Detect which cell encompasses the target text, then output its (X, Y) center coordinate. 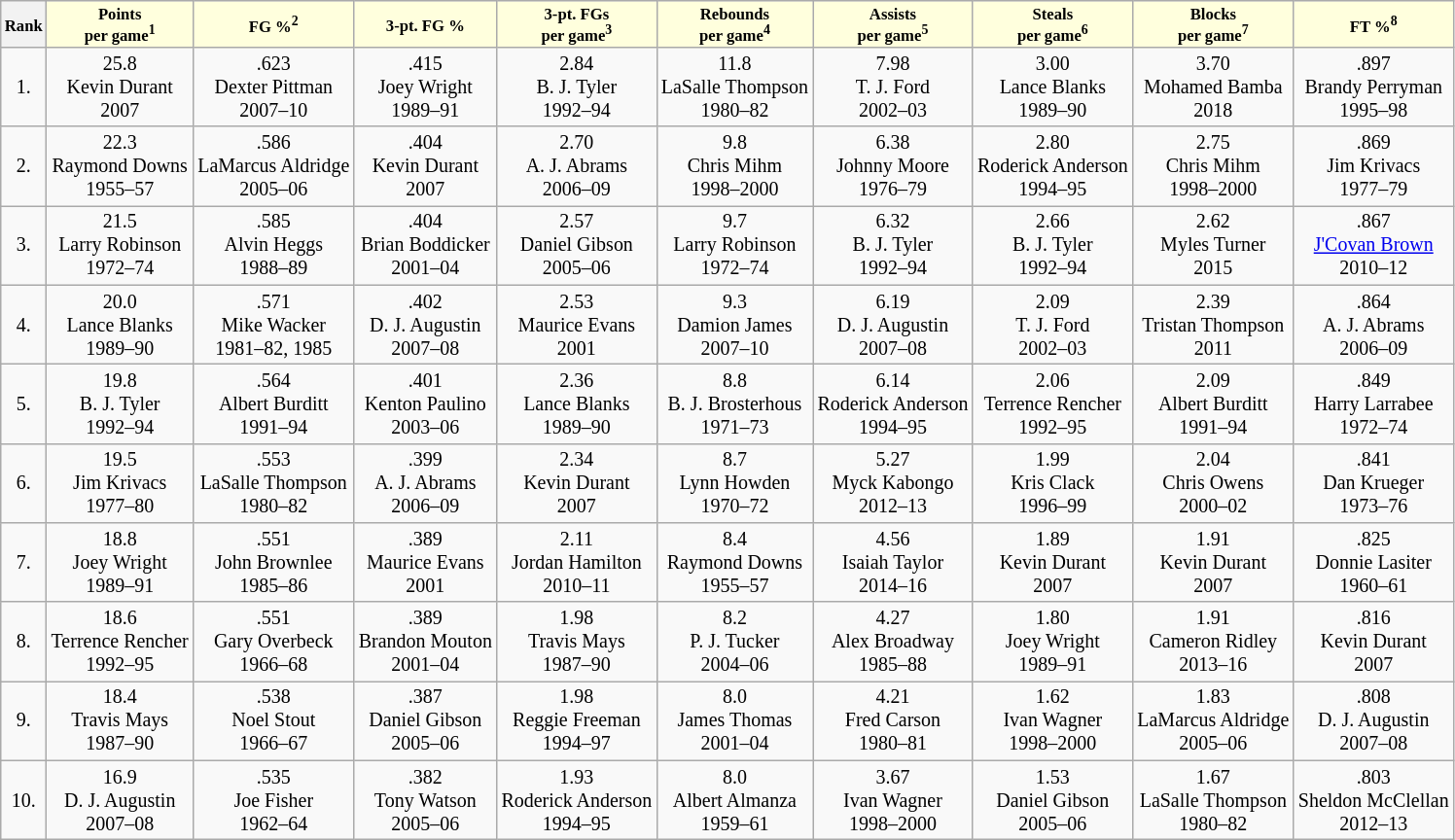
6. (23, 484)
2.11Jordan Hamilton2010–11 (577, 562)
1.80Joey Wright1989–91 (1052, 642)
.551John Brownlee1985–86 (274, 562)
.404Brian Boddicker2001–04 (426, 245)
.415Joey Wright1989–91 (426, 87)
.816Kevin Durant2007 (1373, 642)
8.0Albert Almanza1959–61 (735, 801)
.382Tony Watson2005–06 (426, 801)
4. (23, 325)
.867J'Covan Brown2010–12 (1373, 245)
1.98Travis Mays1987–90 (577, 642)
5. (23, 404)
9.8Chris Mihm1998–2000 (735, 167)
2.70A. J. Abrams2006–09 (577, 167)
.808D. J. Augustin2007–08 (1373, 721)
.389Maurice Evans2001 (426, 562)
2.75Chris Mihm1998–2000 (1214, 167)
.553LaSalle Thompson1980–82 (274, 484)
2.84B. J. Tyler1992–94 (577, 87)
18.6Terrence Rencher1992–95 (121, 642)
.535Joe Fisher1962–64 (274, 801)
1.91Cameron Ridley2013–16 (1214, 642)
8.8B. J. Brosterhous1971–73 (735, 404)
.564Albert Burditt1991–94 (274, 404)
2.57Daniel Gibson2005–06 (577, 245)
6.38Johnny Moore1976–79 (893, 167)
8.7Lynn Howden1970–72 (735, 484)
19.5Jim Krivacs1977–80 (121, 484)
1.62Ivan Wagner1998–2000 (1052, 721)
25.8Kevin Durant2007 (121, 87)
1. (23, 87)
.864A. J. Abrams2006–09 (1373, 325)
.869Jim Krivacs1977–79 (1373, 167)
18.8Joey Wright1989–91 (121, 562)
8. (23, 642)
.404Kevin Durant2007 (426, 167)
2.53Maurice Evans2001 (577, 325)
2.06Terrence Rencher1992–95 (1052, 404)
.849Harry Larrabee1972–74 (1373, 404)
.803Sheldon McClellan2012–13 (1373, 801)
4.27Alex Broadway1985–88 (893, 642)
.897Brandy Perryman1995–98 (1373, 87)
Pointsper game1 (121, 24)
.401Kenton Paulino2003–06 (426, 404)
8.2P. J. Tucker2004–06 (735, 642)
1.53Daniel Gibson2005–06 (1052, 801)
.402D. J. Augustin2007–08 (426, 325)
4.21Fred Carson1980–81 (893, 721)
6.19D. J. Augustin2007–08 (893, 325)
8.4Raymond Downs1955–57 (735, 562)
1.99Kris Clack1996–99 (1052, 484)
2.62Myles Turner2015 (1214, 245)
21.5Larry Robinson1972–74 (121, 245)
2.39Tristan Thompson2011 (1214, 325)
Stealsper game6 (1052, 24)
2.34Kevin Durant2007 (577, 484)
.825Donnie Lasiter1960–61 (1373, 562)
.841Dan Krueger1973–76 (1373, 484)
3. (23, 245)
9.7Larry Robinson1972–74 (735, 245)
7. (23, 562)
Blocksper game7 (1214, 24)
2.09Albert Burditt1991–94 (1214, 404)
6.32B. J. Tyler1992–94 (893, 245)
Rank (23, 24)
1.98Reggie Freeman1994–97 (577, 721)
Assistsper game5 (893, 24)
FT %8 (1373, 24)
3.00Lance Blanks1989–90 (1052, 87)
1.89Kevin Durant2007 (1052, 562)
.551Gary Overbeck1966–68 (274, 642)
.571Mike Wacker1981–82, 1985 (274, 325)
2.36Lance Blanks1989–90 (577, 404)
8.0James Thomas2001–04 (735, 721)
.389Brandon Mouton2001–04 (426, 642)
16.9D. J. Augustin2007–08 (121, 801)
.387Daniel Gibson2005–06 (426, 721)
20.0Lance Blanks1989–90 (121, 325)
2.04Chris Owens2000–02 (1214, 484)
.585Alvin Heggs1988–89 (274, 245)
2.80Roderick Anderson1994–95 (1052, 167)
.399A. J. Abrams2006–09 (426, 484)
9.3Damion James2007–10 (735, 325)
5.27Myck Kabongo2012–13 (893, 484)
9. (23, 721)
2. (23, 167)
3.70Mohamed Bamba2018 (1214, 87)
FG %2 (274, 24)
.623Dexter Pittman2007–10 (274, 87)
3-pt. FG % (426, 24)
1.91Kevin Durant2007 (1214, 562)
Reboundsper game4 (735, 24)
18.4Travis Mays1987–90 (121, 721)
1.83LaMarcus Aldridge2005–06 (1214, 721)
7.98T. J. Ford2002–03 (893, 87)
4.56Isaiah Taylor2014–16 (893, 562)
2.66B. J. Tyler1992–94 (1052, 245)
.538Noel Stout1966–67 (274, 721)
2.09T. J. Ford2002–03 (1052, 325)
11.8LaSalle Thompson1980–82 (735, 87)
3.67Ivan Wagner1998–2000 (893, 801)
3-pt. FGsper game3 (577, 24)
19.8B. J. Tyler1992–94 (121, 404)
6.14Roderick Anderson1994–95 (893, 404)
22.3Raymond Downs1955–57 (121, 167)
1.67LaSalle Thompson1980–82 (1214, 801)
.586LaMarcus Aldridge2005–06 (274, 167)
1.93Roderick Anderson1994–95 (577, 801)
10. (23, 801)
